For the text-containing cell, return its midpoint in (X, Y) coordinate format. 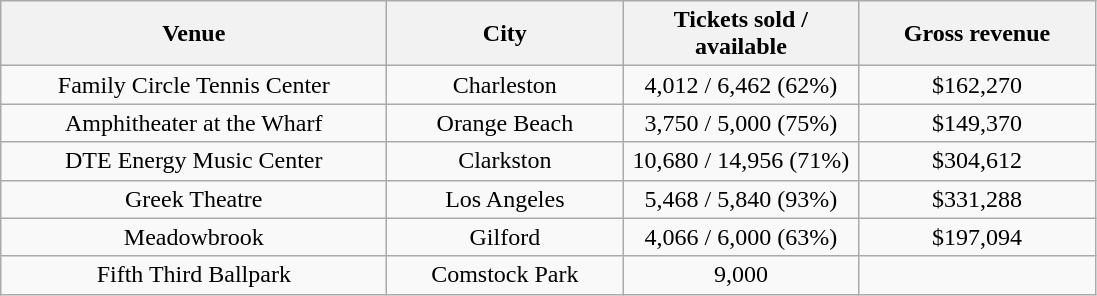
Clarkston (505, 161)
Gross revenue (977, 34)
Los Angeles (505, 199)
City (505, 34)
Amphitheater at the Wharf (194, 123)
4,066 / 6,000 (63%) (741, 237)
Comstock Park (505, 275)
9,000 (741, 275)
Tickets sold / available (741, 34)
5,468 / 5,840 (93%) (741, 199)
$162,270 (977, 85)
$304,612 (977, 161)
$331,288 (977, 199)
DTE Energy Music Center (194, 161)
Family Circle Tennis Center (194, 85)
4,012 / 6,462 (62%) (741, 85)
Greek Theatre (194, 199)
Orange Beach (505, 123)
$197,094 (977, 237)
Meadowbrook (194, 237)
10,680 / 14,956 (71%) (741, 161)
$149,370 (977, 123)
3,750 / 5,000 (75%) (741, 123)
Fifth Third Ballpark (194, 275)
Venue (194, 34)
Charleston (505, 85)
Gilford (505, 237)
